Return the [X, Y] coordinate for the center point of the cell that contains the specified text.  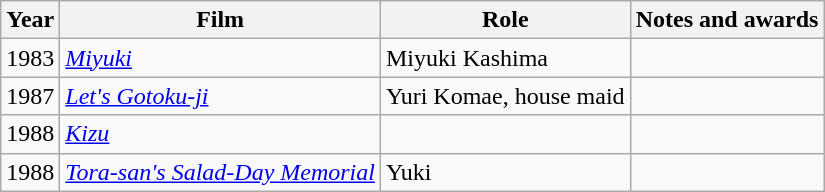
Kizu [220, 134]
1983 [30, 58]
Film [220, 20]
Year [30, 20]
Let's Gotoku-ji [220, 96]
1987 [30, 96]
Yuri Komae, house maid [505, 96]
Miyuki Kashima [505, 58]
Miyuki [220, 58]
Tora-san's Salad-Day Memorial [220, 172]
Role [505, 20]
Notes and awards [727, 20]
Yuki [505, 172]
